Identify which cell holds the provided text, then report its (X, Y) central coordinate. 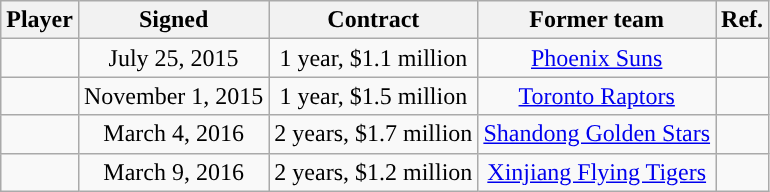
Former team (597, 20)
1 year, $1.1 million (374, 58)
March 9, 2016 (173, 172)
Player (40, 20)
Contract (374, 20)
Toronto Raptors (597, 96)
March 4, 2016 (173, 134)
2 years, $1.7 million (374, 134)
November 1, 2015 (173, 96)
1 year, $1.5 million (374, 96)
July 25, 2015 (173, 58)
Ref. (742, 20)
Signed (173, 20)
Xinjiang Flying Tigers (597, 172)
2 years, $1.2 million (374, 172)
Shandong Golden Stars (597, 134)
Phoenix Suns (597, 58)
